Output the [X, Y] coordinate of the center of the cell containing the given text.  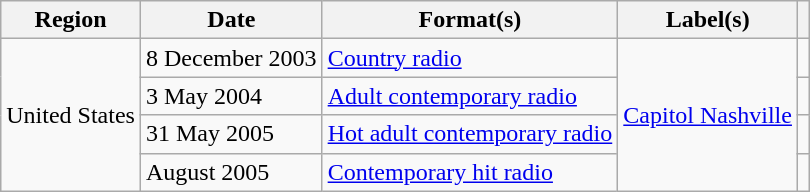
31 May 2005 [231, 134]
Country radio [470, 58]
Date [231, 20]
8 December 2003 [231, 58]
3 May 2004 [231, 96]
Capitol Nashville [708, 115]
Format(s) [470, 20]
Contemporary hit radio [470, 172]
August 2005 [231, 172]
Adult contemporary radio [470, 96]
Hot adult contemporary radio [470, 134]
United States [71, 115]
Region [71, 20]
Label(s) [708, 20]
